Search for the cell housing the specified text and yield its [x, y] center coordinate. 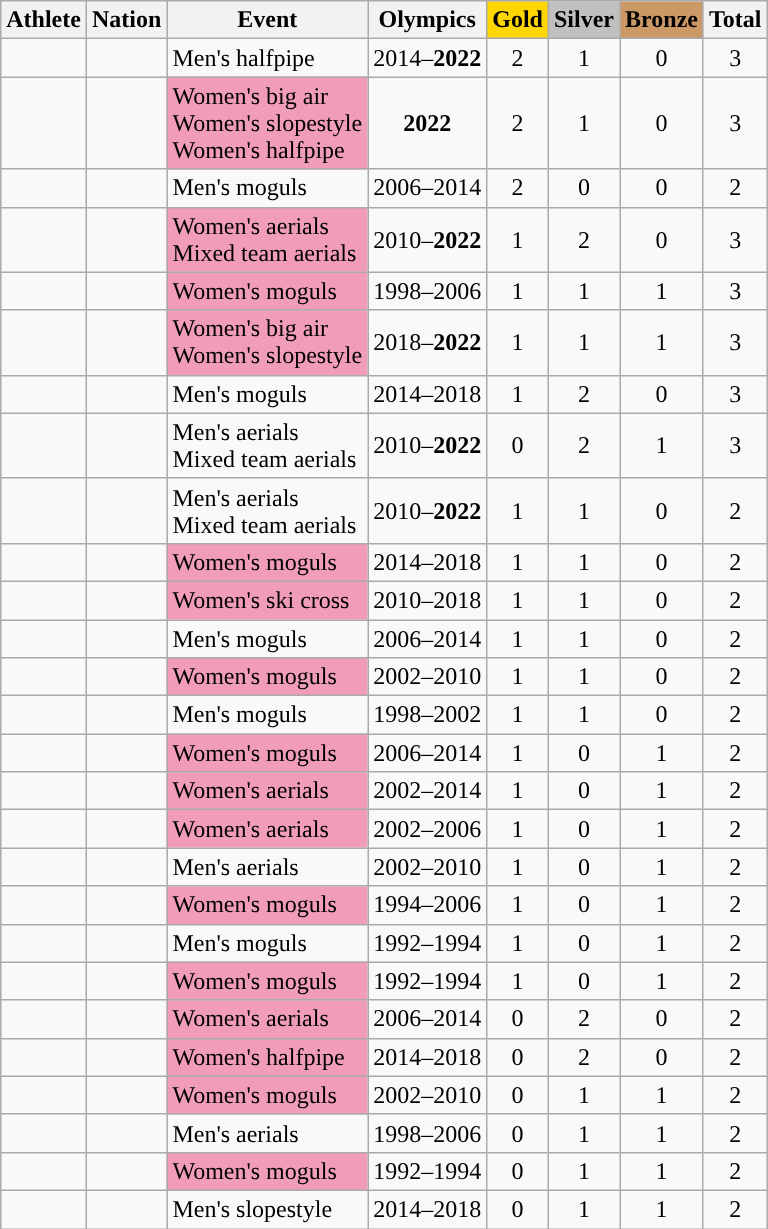
2022 [428, 123]
2014–2022 [428, 58]
Women's ski cross [268, 600]
Women's big air Women's slopestyle [268, 342]
Gold [518, 20]
Silver [584, 20]
Olympics [428, 20]
Women's big air Women's slopestyleWomen's halfpipe [268, 123]
2002–2006 [428, 829]
2018–2022 [428, 342]
Total [735, 20]
Women's aerialsMixed team aerials [268, 240]
2010–2018 [428, 600]
Bronze [662, 20]
1998–2002 [428, 715]
Women's halfpipe [268, 1057]
2002–2014 [428, 791]
Nation [126, 20]
Event [268, 20]
1994–2006 [428, 905]
Men's halfpipe [268, 58]
Athlete [44, 20]
Men's slopestyle [268, 1209]
